Extract the (x, y) coordinate from the center of the cell holding the provided text.  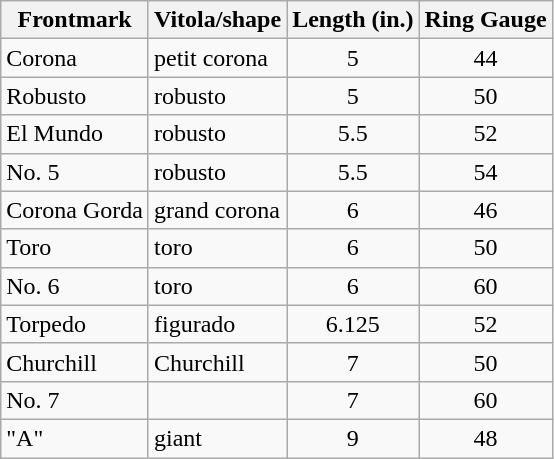
44 (486, 58)
Corona (75, 58)
9 (353, 438)
No. 7 (75, 400)
"A" (75, 438)
48 (486, 438)
giant (217, 438)
Vitola/shape (217, 20)
Toro (75, 248)
Robusto (75, 96)
No. 6 (75, 286)
Torpedo (75, 324)
Ring Gauge (486, 20)
figurado (217, 324)
46 (486, 210)
grand corona (217, 210)
6.125 (353, 324)
No. 5 (75, 172)
Frontmark (75, 20)
Length (in.) (353, 20)
54 (486, 172)
petit corona (217, 58)
El Mundo (75, 134)
Corona Gorda (75, 210)
